Scan for the cell matching the given text and deliver its (X, Y) coordinate at center. 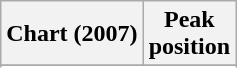
Peakposition (189, 34)
Chart (2007) (72, 34)
